Search for the cell housing the specified text and yield its (X, Y) center coordinate. 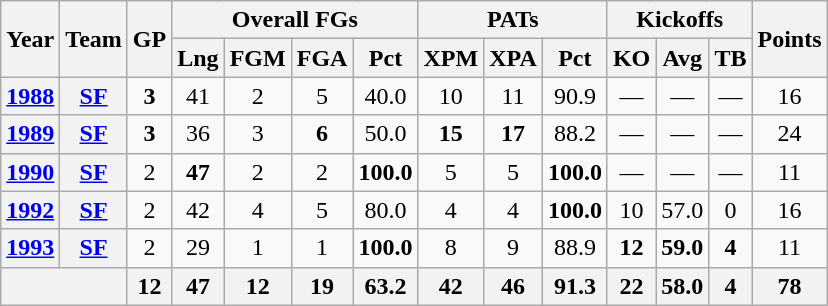
0 (730, 210)
19 (322, 286)
57.0 (682, 210)
Kickoffs (680, 20)
88.2 (574, 134)
6 (322, 134)
80.0 (386, 210)
Avg (682, 58)
TB (730, 58)
1993 (30, 248)
40.0 (386, 96)
46 (514, 286)
XPM (451, 58)
Team (94, 39)
KO (631, 58)
29 (198, 248)
22 (631, 286)
59.0 (682, 248)
Lng (198, 58)
Points (790, 39)
91.3 (574, 286)
1988 (30, 96)
Overall FGs (295, 20)
90.9 (574, 96)
41 (198, 96)
88.9 (574, 248)
XPA (514, 58)
17 (514, 134)
PATs (512, 20)
Year (30, 39)
9 (514, 248)
GP (149, 39)
FGA (322, 58)
8 (451, 248)
24 (790, 134)
36 (198, 134)
63.2 (386, 286)
1990 (30, 172)
78 (790, 286)
15 (451, 134)
58.0 (682, 286)
FGM (258, 58)
1989 (30, 134)
1992 (30, 210)
50.0 (386, 134)
